Extract the (x, y) coordinate from the center of the cell holding the provided text.  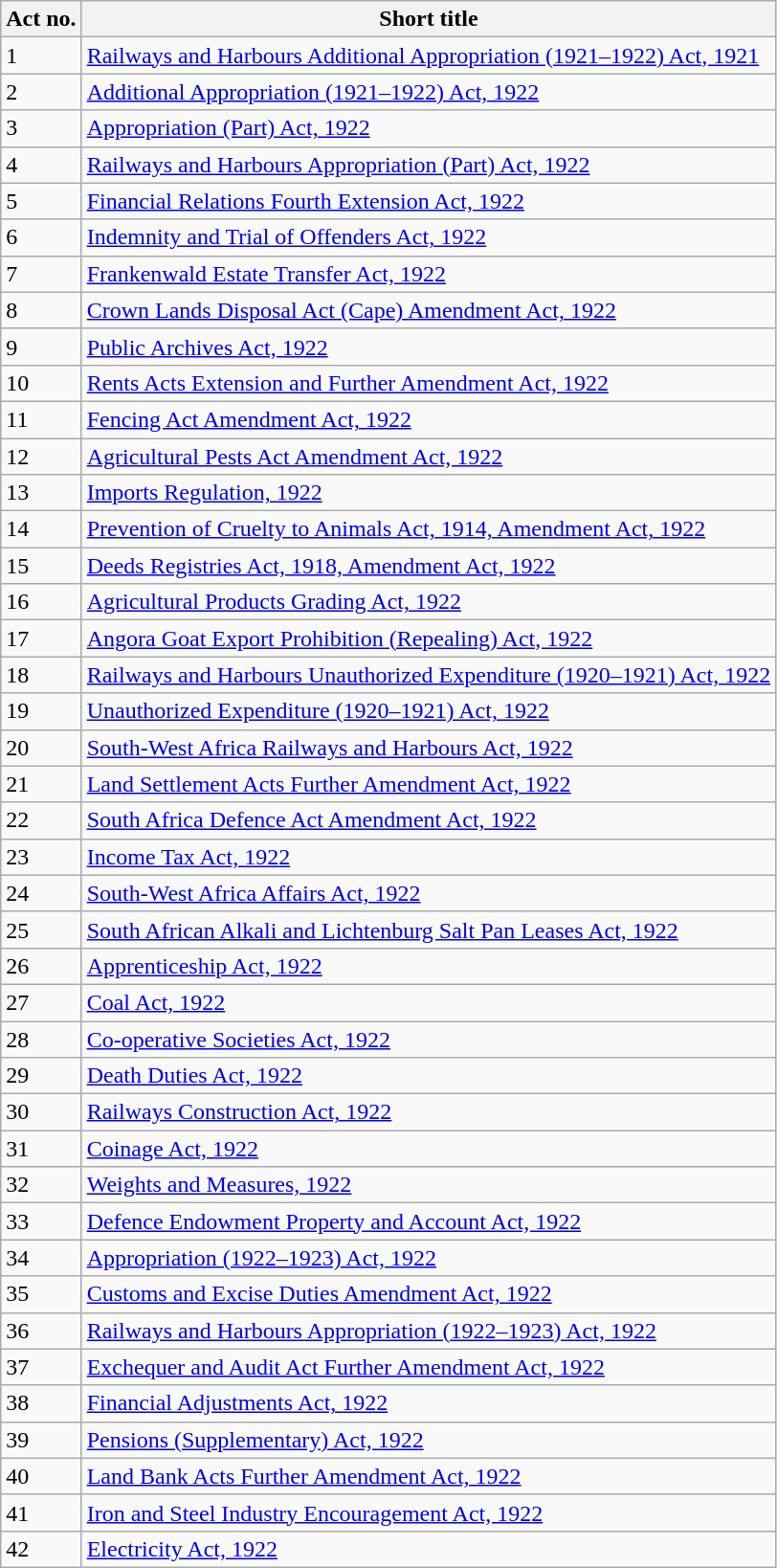
16 (41, 602)
29 (41, 1076)
Railways and Harbours Additional Appropriation (1921–1922) Act, 1921 (429, 56)
38 (41, 1403)
40 (41, 1476)
Income Tax Act, 1922 (429, 857)
11 (41, 419)
3 (41, 128)
South African Alkali and Lichtenburg Salt Pan Leases Act, 1922 (429, 930)
Railways and Harbours Appropriation (Part) Act, 1922 (429, 165)
Electricity Act, 1922 (429, 1549)
South Africa Defence Act Amendment Act, 1922 (429, 820)
Defence Endowment Property and Account Act, 1922 (429, 1221)
31 (41, 1149)
Iron and Steel Industry Encouragement Act, 1922 (429, 1512)
Prevention of Cruelty to Animals Act, 1914, Amendment Act, 1922 (429, 529)
Angora Goat Export Prohibition (Repealing) Act, 1922 (429, 638)
33 (41, 1221)
Land Settlement Acts Further Amendment Act, 1922 (429, 784)
South-West Africa Railways and Harbours Act, 1922 (429, 748)
35 (41, 1294)
5 (41, 201)
Coal Act, 1922 (429, 1002)
6 (41, 237)
2 (41, 92)
Fencing Act Amendment Act, 1922 (429, 419)
Weights and Measures, 1922 (429, 1185)
Apprenticeship Act, 1922 (429, 966)
30 (41, 1112)
Railways and Harbours Appropriation (1922–1923) Act, 1922 (429, 1331)
10 (41, 383)
Unauthorized Expenditure (1920–1921) Act, 1922 (429, 711)
9 (41, 347)
7 (41, 274)
Agricultural Pests Act Amendment Act, 1922 (429, 457)
Deeds Registries Act, 1918, Amendment Act, 1922 (429, 566)
Customs and Excise Duties Amendment Act, 1922 (429, 1294)
Pensions (Supplementary) Act, 1922 (429, 1440)
Public Archives Act, 1922 (429, 347)
Crown Lands Disposal Act (Cape) Amendment Act, 1922 (429, 310)
17 (41, 638)
Indemnity and Trial of Offenders Act, 1922 (429, 237)
Death Duties Act, 1922 (429, 1076)
19 (41, 711)
15 (41, 566)
18 (41, 675)
Appropriation (Part) Act, 1922 (429, 128)
12 (41, 457)
23 (41, 857)
Appropriation (1922–1923) Act, 1922 (429, 1258)
27 (41, 1002)
Railways Construction Act, 1922 (429, 1112)
26 (41, 966)
Land Bank Acts Further Amendment Act, 1922 (429, 1476)
8 (41, 310)
Exchequer and Audit Act Further Amendment Act, 1922 (429, 1367)
South-West Africa Affairs Act, 1922 (429, 893)
20 (41, 748)
Imports Regulation, 1922 (429, 493)
Frankenwald Estate Transfer Act, 1922 (429, 274)
13 (41, 493)
21 (41, 784)
39 (41, 1440)
32 (41, 1185)
Co-operative Societies Act, 1922 (429, 1039)
14 (41, 529)
24 (41, 893)
Financial Relations Fourth Extension Act, 1922 (429, 201)
25 (41, 930)
37 (41, 1367)
41 (41, 1512)
22 (41, 820)
Act no. (41, 19)
Agricultural Products Grading Act, 1922 (429, 602)
Financial Adjustments Act, 1922 (429, 1403)
34 (41, 1258)
Railways and Harbours Unauthorized Expenditure (1920–1921) Act, 1922 (429, 675)
Short title (429, 19)
42 (41, 1549)
36 (41, 1331)
1 (41, 56)
Coinage Act, 1922 (429, 1149)
Rents Acts Extension and Further Amendment Act, 1922 (429, 383)
Additional Appropriation (1921–1922) Act, 1922 (429, 92)
4 (41, 165)
28 (41, 1039)
